Scan for the cell matching the given text and deliver its (X, Y) coordinate at center. 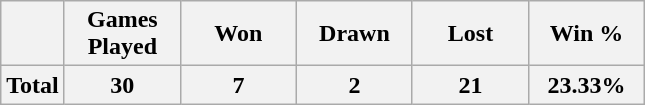
7 (238, 85)
21 (470, 85)
Won (238, 34)
Total (33, 85)
Win % (587, 34)
2 (354, 85)
Games Played (122, 34)
Drawn (354, 34)
Lost (470, 34)
23.33% (587, 85)
30 (122, 85)
